Detect which cell encompasses the target text, then output its [x, y] center coordinate. 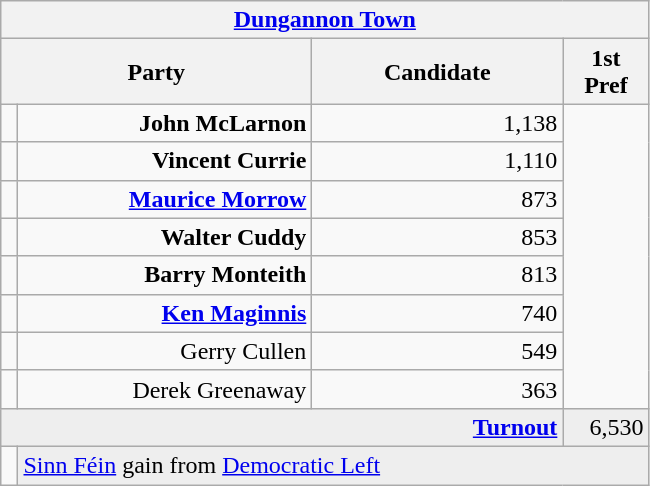
Sinn Féin gain from Democratic Left [334, 465]
813 [438, 275]
Barry Monteith [165, 275]
853 [438, 237]
Turnout [282, 427]
873 [438, 199]
Derek Greenaway [165, 389]
Maurice Morrow [165, 199]
1,110 [438, 161]
549 [438, 351]
Vincent Currie [165, 161]
Party [156, 72]
Walter Cuddy [165, 237]
Dungannon Town [325, 20]
740 [438, 313]
Candidate [438, 72]
John McLarnon [165, 123]
Ken Maginnis [165, 313]
6,530 [606, 427]
1st Pref [606, 72]
1,138 [438, 123]
Gerry Cullen [165, 351]
363 [438, 389]
